Return the (x, y) coordinate for the center point of the cell that contains the specified text.  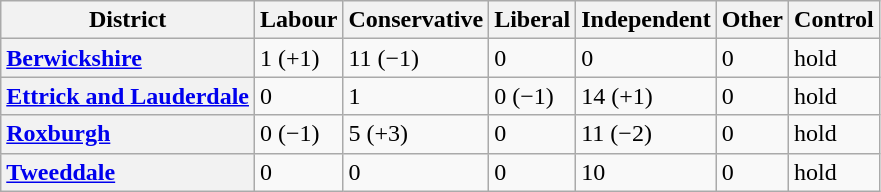
District (128, 20)
10 (646, 172)
Independent (646, 20)
11 (−2) (646, 134)
Liberal (532, 20)
14 (+1) (646, 96)
5 (+3) (416, 134)
11 (−1) (416, 58)
1 (416, 96)
Other (752, 20)
Roxburgh (128, 134)
Ettrick and Lauderdale (128, 96)
Tweeddale (128, 172)
Conservative (416, 20)
1 (+1) (299, 58)
Control (834, 20)
Berwickshire (128, 58)
Labour (299, 20)
